Detect which cell encompasses the target text, then output its (x, y) center coordinate. 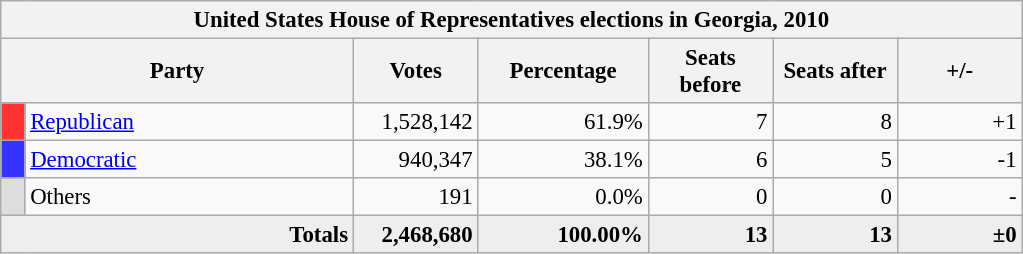
61.9% (563, 122)
5 (836, 160)
6 (710, 160)
0.0% (563, 197)
United States House of Representatives elections in Georgia, 2010 (512, 20)
191 (416, 197)
Party (178, 72)
+/- (960, 72)
Seats after (836, 72)
940,347 (416, 160)
2,468,680 (416, 235)
- (960, 197)
8 (836, 122)
Republican (189, 122)
100.00% (563, 235)
Percentage (563, 72)
Totals (178, 235)
+1 (960, 122)
Others (189, 197)
Seats before (710, 72)
38.1% (563, 160)
Democratic (189, 160)
1,528,142 (416, 122)
±0 (960, 235)
7 (710, 122)
Votes (416, 72)
-1 (960, 160)
